Return the [x, y] coordinate for the center point of the cell that contains the specified text.  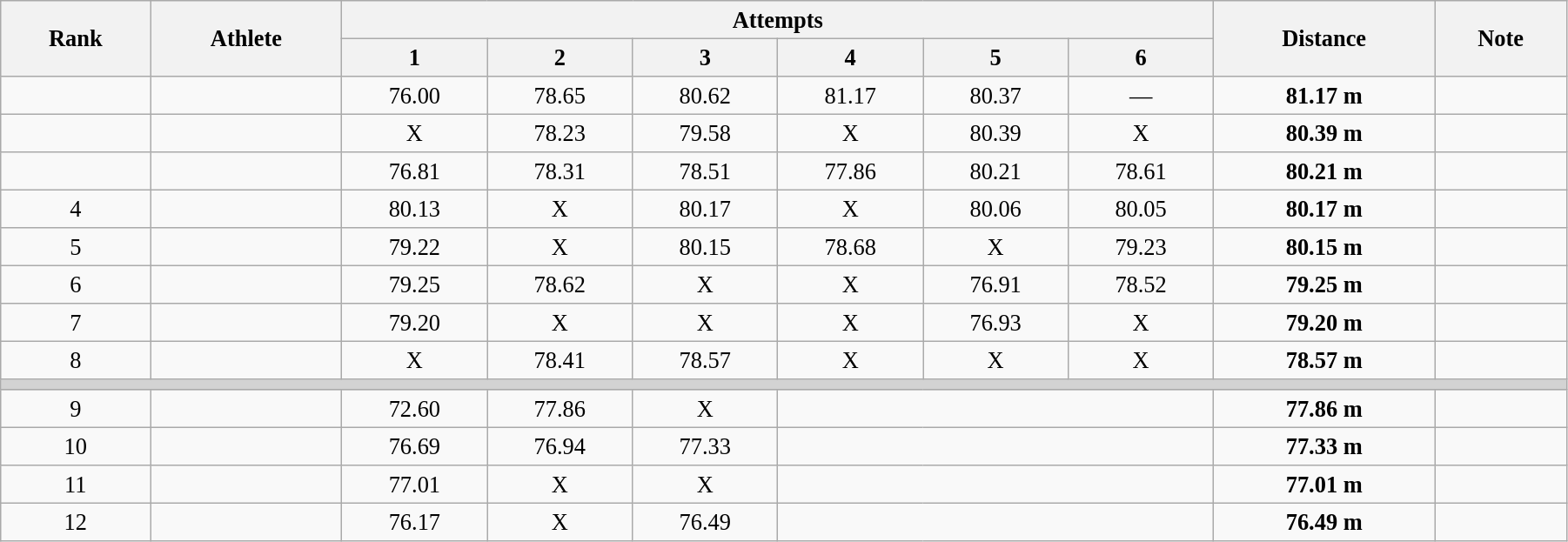
78.57 m [1324, 360]
77.33 m [1324, 446]
80.39 m [1324, 133]
80.13 [414, 209]
78.52 [1142, 284]
10 [76, 446]
78.51 [705, 171]
81.17 m [1324, 95]
78.31 [560, 171]
11 [76, 485]
78.62 [560, 284]
76.69 [414, 446]
80.17 [705, 209]
9 [76, 409]
77.01 [414, 485]
77.86 m [1324, 409]
80.06 [995, 209]
78.65 [560, 95]
8 [76, 360]
79.25 m [1324, 284]
80.37 [995, 95]
81.17 [851, 95]
80.62 [705, 95]
2 [560, 57]
77.01 m [1324, 485]
Distance [1324, 38]
76.49 m [1324, 522]
79.23 [1142, 247]
Athlete [246, 38]
1 [414, 57]
Note [1501, 38]
76.94 [560, 446]
76.49 [705, 522]
80.15 [705, 247]
Rank [76, 38]
76.91 [995, 284]
79.20 [414, 323]
80.05 [1142, 209]
Attempts [778, 19]
76.93 [995, 323]
79.25 [414, 284]
76.00 [414, 95]
12 [76, 522]
78.23 [560, 133]
7 [76, 323]
79.20 m [1324, 323]
77.33 [705, 446]
80.15 m [1324, 247]
80.17 m [1324, 209]
80.39 [995, 133]
72.60 [414, 409]
78.41 [560, 360]
76.81 [414, 171]
3 [705, 57]
80.21 [995, 171]
78.61 [1142, 171]
78.57 [705, 360]
79.58 [705, 133]
— [1142, 95]
78.68 [851, 247]
80.21 m [1324, 171]
79.22 [414, 247]
76.17 [414, 522]
